From the cell containing the given text, extract its center point as [X, Y] coordinate. 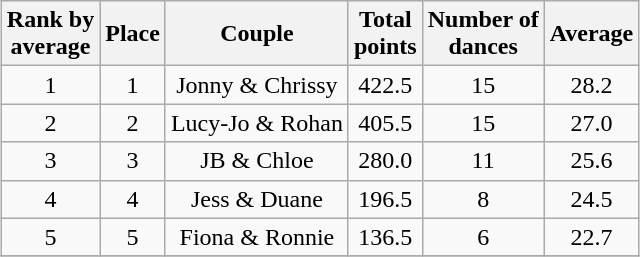
422.5 [385, 85]
11 [483, 161]
Lucy-Jo & Rohan [256, 123]
6 [483, 237]
28.2 [592, 85]
Fiona & Ronnie [256, 237]
Jonny & Chrissy [256, 85]
Jess & Duane [256, 199]
Couple [256, 34]
Rank by average [50, 34]
Number of dances [483, 34]
27.0 [592, 123]
8 [483, 199]
24.5 [592, 199]
25.6 [592, 161]
280.0 [385, 161]
Place [133, 34]
22.7 [592, 237]
Average [592, 34]
405.5 [385, 123]
JB & Chloe [256, 161]
136.5 [385, 237]
196.5 [385, 199]
Total points [385, 34]
